Extract the (x, y) coordinate from the center of the cell holding the provided text.  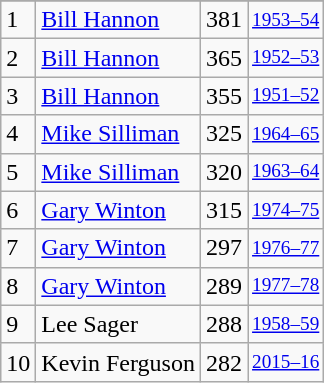
5 (18, 172)
315 (224, 210)
1977–78 (286, 286)
365 (224, 58)
Lee Sager (118, 324)
9 (18, 324)
6 (18, 210)
282 (224, 362)
Kevin Ferguson (118, 362)
1976–77 (286, 248)
1951–52 (286, 96)
288 (224, 324)
7 (18, 248)
8 (18, 286)
10 (18, 362)
297 (224, 248)
1 (18, 20)
381 (224, 20)
1952–53 (286, 58)
3 (18, 96)
325 (224, 134)
1964–65 (286, 134)
320 (224, 172)
289 (224, 286)
4 (18, 134)
2 (18, 58)
1974–75 (286, 210)
1963–64 (286, 172)
2015–16 (286, 362)
1958–59 (286, 324)
355 (224, 96)
1953–54 (286, 20)
